Pinpoint the cell where the given text exists, returning its (x, y) midpoint coordinate. 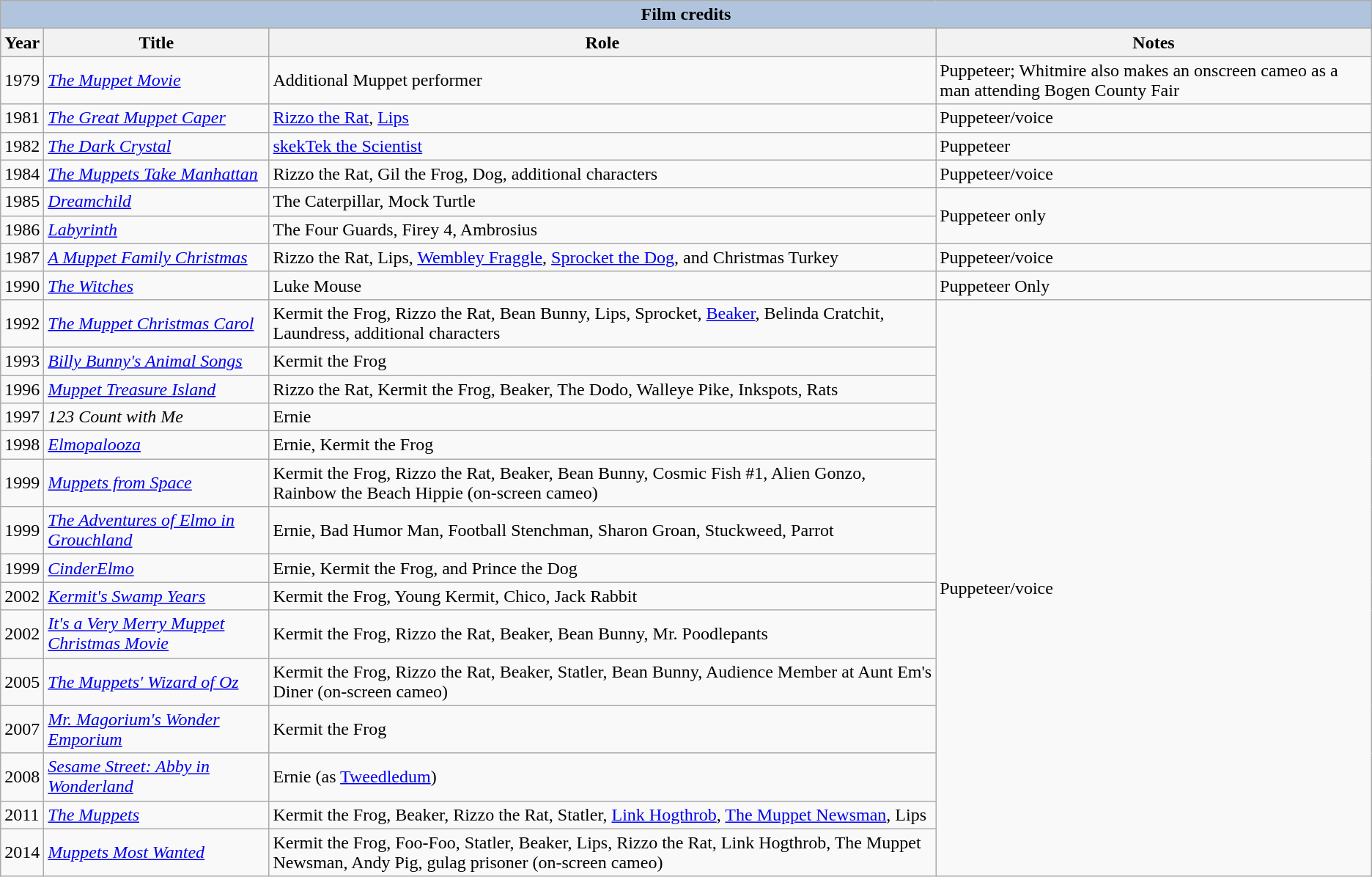
1987 (22, 257)
Sesame Street: Abby in Wonderland (157, 777)
The Muppets Take Manhattan (157, 174)
2011 (22, 815)
Kermit's Swamp Years (157, 596)
Dreamchild (157, 202)
Kermit the Frog, Rizzo the Rat, Beaker, Statler, Bean Bunny, Audience Member at Aunt Em's Diner (on-screen cameo) (602, 682)
Notes (1154, 43)
Puppeteer Only (1154, 285)
2007 (22, 729)
Elmopalooza (157, 445)
Kermit the Frog, Young Kermit, Chico, Jack Rabbit (602, 596)
Ernie (as Tweedledum) (602, 777)
The Muppet Christmas Carol (157, 323)
Luke Mouse (602, 285)
Rizzo the Rat, Gil the Frog, Dog, additional characters (602, 174)
Ernie (602, 417)
Mr. Magorium's Wonder Emporium (157, 729)
Rizzo the Rat, Lips, Wembley Fraggle, Sprocket the Dog, and Christmas Turkey (602, 257)
CinderElmo (157, 568)
Muppet Treasure Island (157, 389)
Rizzo the Rat, Lips (602, 118)
1981 (22, 118)
2005 (22, 682)
Ernie, Kermit the Frog, and Prince the Dog (602, 568)
Puppeteer only (1154, 216)
1984 (22, 174)
The Muppet Movie (157, 81)
Ernie, Kermit the Frog (602, 445)
Muppets from Space (157, 482)
123 Count with Me (157, 417)
The Caterpillar, Mock Turtle (602, 202)
It's a Very Merry Muppet Christmas Movie (157, 634)
1985 (22, 202)
skekTek the Scientist (602, 146)
A Muppet Family Christmas (157, 257)
Rizzo the Rat, Kermit the Frog, Beaker, The Dodo, Walleye Pike, Inkspots, Rats (602, 389)
1992 (22, 323)
Labyrinth (157, 230)
1996 (22, 389)
Kermit the Frog, Rizzo the Rat, Beaker, Bean Bunny, Mr. Poodlepants (602, 634)
1986 (22, 230)
The Four Guards, Firey 4, Ambrosius (602, 230)
Kermit the Frog, Rizzo the Rat, Bean Bunny, Lips, Sprocket, Beaker, Belinda Cratchit, Laundress, additional characters (602, 323)
Role (602, 43)
Kermit the Frog, Foo-Foo, Statler, Beaker, Lips, Rizzo the Rat, Link Hogthrob, The Muppet Newsman, Andy Pig, gulag prisoner (on-screen cameo) (602, 852)
The Witches (157, 285)
The Muppets (157, 815)
Title (157, 43)
1993 (22, 361)
Film credits (686, 15)
Billy Bunny's Animal Songs (157, 361)
The Dark Crystal (157, 146)
2008 (22, 777)
Ernie, Bad Humor Man, Football Stenchman, Sharon Groan, Stuckweed, Parrot (602, 531)
Additional Muppet performer (602, 81)
The Great Muppet Caper (157, 118)
1997 (22, 417)
The Muppets' Wizard of Oz (157, 682)
1979 (22, 81)
The Adventures of Elmo in Grouchland (157, 531)
Puppeteer; Whitmire also makes an onscreen cameo as a man attending Bogen County Fair (1154, 81)
Puppeteer (1154, 146)
1990 (22, 285)
Year (22, 43)
1982 (22, 146)
1998 (22, 445)
Muppets Most Wanted (157, 852)
2014 (22, 852)
Kermit the Frog, Beaker, Rizzo the Rat, Statler, Link Hogthrob, The Muppet Newsman, Lips (602, 815)
Kermit the Frog, Rizzo the Rat, Beaker, Bean Bunny, Cosmic Fish #1, Alien Gonzo, Rainbow the Beach Hippie (on-screen cameo) (602, 482)
